Determine the [X, Y] coordinate at the center of the cell enclosing the given text.  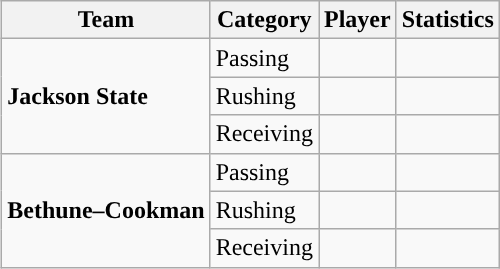
Jackson State [106, 96]
Statistics [448, 20]
Bethune–Cookman [106, 210]
Team [106, 20]
Category [264, 20]
Player [357, 20]
